Find where the given text appears and provide that cell's center as [x, y] coordinate. 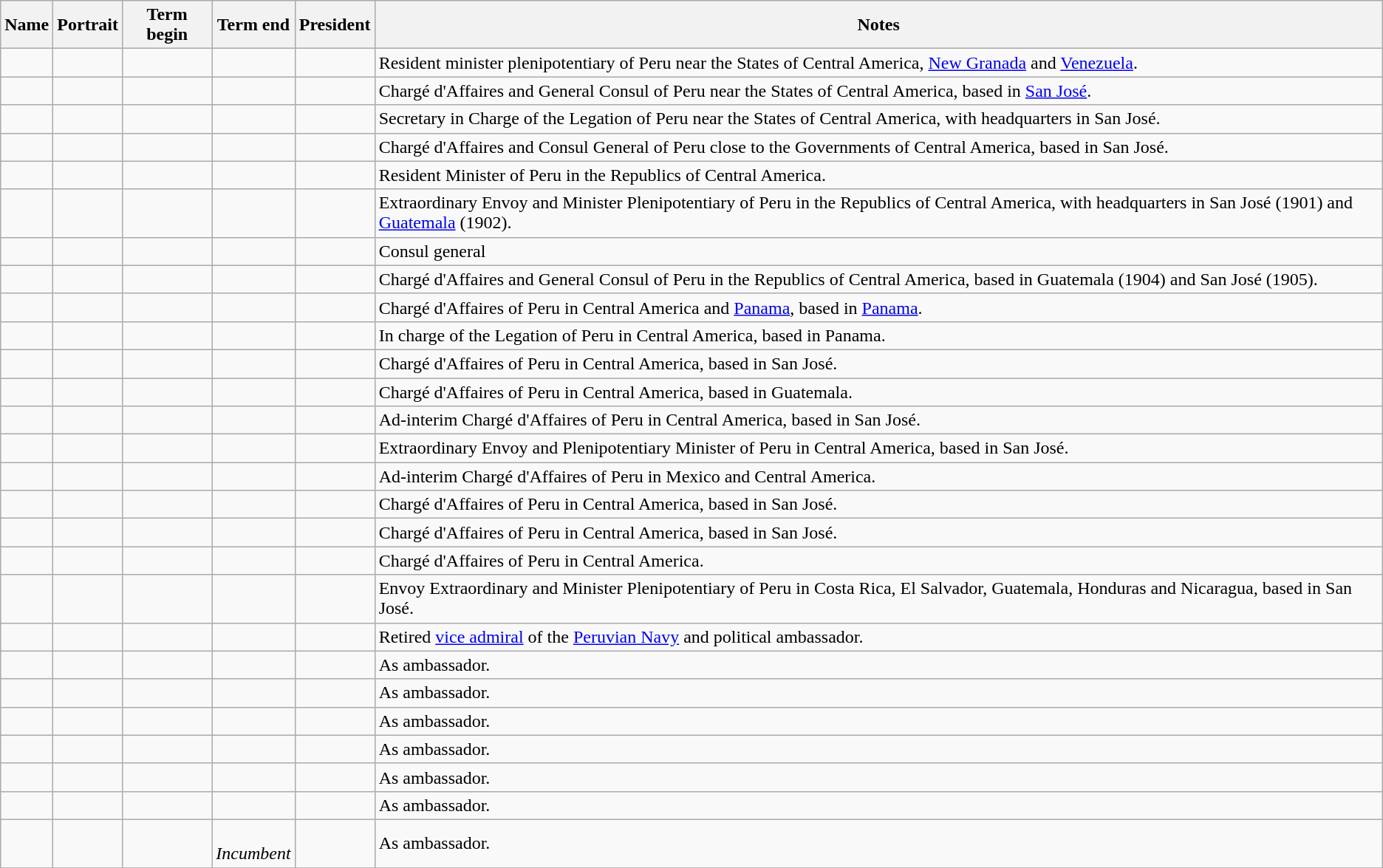
Extraordinary Envoy and Plenipotentiary Minister of Peru in Central America, based in San José. [878, 448]
Retired vice admiral of the Peruvian Navy and political ambassador. [878, 637]
Chargé d'Affaires and Consul General of Peru close to the Governments of Central America, based in San José. [878, 147]
Incumbent [253, 844]
Consul general [878, 251]
Term begin [167, 25]
Envoy Extraordinary and Minister Plenipotentiary of Peru in Costa Rica, El Salvador, Guatemala, Honduras and Nicaragua, based in San José. [878, 598]
In charge of the Legation of Peru in Central America, based in Panama. [878, 335]
Resident minister plenipotentiary of Peru near the States of Central America, New Granada and Venezuela. [878, 63]
Portrait [88, 25]
Ad-interim Chargé d'Affaires of Peru in Mexico and Central America. [878, 476]
President [335, 25]
Term end [253, 25]
Name [27, 25]
Chargé d'Affaires of Peru in Central America, based in Guatemala. [878, 392]
Chargé d'Affaires of Peru in Central America. [878, 561]
Ad-interim Chargé d'Affaires of Peru in Central America, based in San José. [878, 420]
Notes [878, 25]
Resident Minister of Peru in the Republics of Central America. [878, 175]
Chargé d'Affaires and General Consul of Peru near the States of Central America, based in San José. [878, 91]
Secretary in Charge of the Legation of Peru near the States of Central America, with headquarters in San José. [878, 119]
Chargé d'Affaires and General Consul of Peru in the Republics of Central America, based in Guatemala (1904) and San José (1905). [878, 279]
Chargé d'Affaires of Peru in Central America and Panama, based in Panama. [878, 307]
